From the cell containing the given text, extract its center point as (x, y) coordinate. 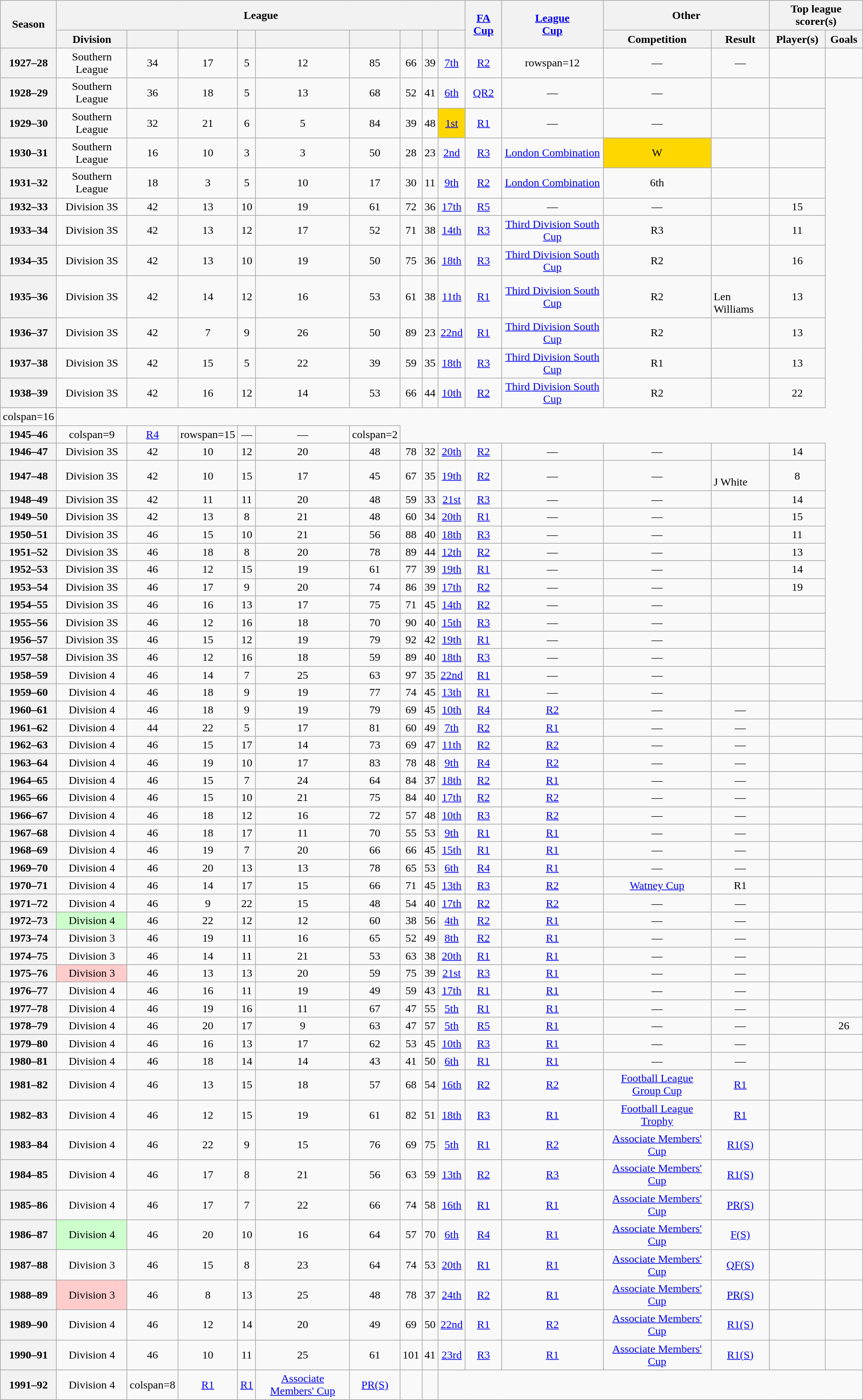
81 (375, 728)
1978–79 (29, 1026)
1932–33 (29, 207)
1971–72 (29, 903)
Other (686, 16)
rowspan=12 (552, 63)
colspan=2 (375, 434)
QF(S) (740, 1264)
23rd (452, 1355)
W (657, 153)
24th (452, 1295)
1934–35 (29, 260)
62 (375, 1044)
1945–46 (29, 434)
1969–70 (29, 868)
1935–36 (29, 297)
rowspan=15 (208, 434)
League (261, 16)
colspan=16 (29, 417)
1947–48 (29, 476)
1956–57 (29, 640)
Goals (844, 39)
1977–78 (29, 1008)
1930–31 (29, 153)
FA Cup (483, 24)
12th (452, 552)
1954–55 (29, 605)
30 (411, 183)
1933–34 (29, 231)
1970–71 (29, 885)
97 (411, 675)
1965–66 (29, 798)
4th (452, 920)
85 (375, 63)
76 (375, 1145)
1946–47 (29, 452)
1976–77 (29, 991)
1958–59 (29, 675)
1959–60 (29, 693)
88 (411, 534)
Football League Trophy (657, 1115)
1966–67 (29, 815)
6 (247, 123)
86 (411, 587)
Football League Group Cup (657, 1085)
QR2 (483, 93)
90 (411, 622)
101 (411, 1355)
Len Williams (740, 297)
1948–49 (29, 499)
1953–54 (29, 587)
Watney Cup (657, 885)
1968–69 (29, 850)
1979–80 (29, 1044)
Competition (657, 39)
28 (411, 153)
1972–73 (29, 920)
1990–91 (29, 1355)
1949–50 (29, 517)
82 (411, 1115)
1988–89 (29, 1295)
1973–74 (29, 938)
1967–68 (29, 833)
1950–51 (29, 534)
1927–28 (29, 63)
1964–65 (29, 780)
F(S) (740, 1235)
1982–83 (29, 1115)
Top league scorer(s) (816, 16)
1984–85 (29, 1175)
1989–90 (29, 1324)
1929–30 (29, 123)
58 (430, 1204)
1961–62 (29, 728)
1957–58 (29, 657)
1938–39 (29, 393)
1974–75 (29, 956)
92 (411, 640)
1985–86 (29, 1204)
1975–76 (29, 973)
1987–88 (29, 1264)
Season (29, 24)
Division (92, 39)
1st (452, 123)
73 (375, 745)
1986–87 (29, 1235)
1981–82 (29, 1085)
Player(s) (797, 39)
1936–37 (29, 333)
1963–64 (29, 763)
1955–56 (29, 622)
24 (302, 780)
colspan=9 (92, 434)
1928–29 (29, 93)
1991–92 (29, 1385)
1983–84 (29, 1145)
J White (740, 476)
1960–61 (29, 710)
1931–32 (29, 183)
colspan=8 (153, 1385)
Result (740, 39)
1962–63 (29, 745)
1951–52 (29, 552)
1937–38 (29, 362)
8th (452, 938)
1952–53 (29, 569)
51 (430, 1115)
1980–81 (29, 1061)
2nd (452, 153)
33 (430, 499)
83 (375, 763)
LeagueCup (552, 24)
